Locate the cell with the specified text and output its (x, y) center coordinate. 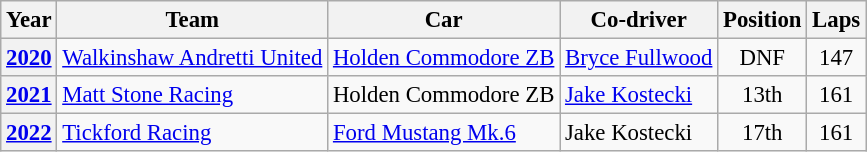
Tickford Racing (192, 133)
2022 (29, 133)
Year (29, 20)
Position (762, 20)
147 (836, 58)
Laps (836, 20)
Ford Mustang Mk.6 (444, 133)
Matt Stone Racing (192, 95)
2020 (29, 58)
13th (762, 95)
Team (192, 20)
Walkinshaw Andretti United (192, 58)
Car (444, 20)
17th (762, 133)
Co-driver (639, 20)
2021 (29, 95)
DNF (762, 58)
Bryce Fullwood (639, 58)
